Locate the cell with the specified text and output its [x, y] center coordinate. 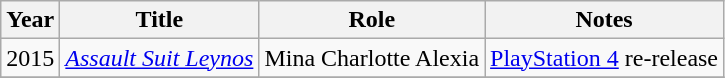
Notes [604, 20]
Mina Charlotte Alexia [372, 58]
PlayStation 4 re-release [604, 58]
2015 [30, 58]
Title [160, 20]
Assault Suit Leynos [160, 58]
Year [30, 20]
Role [372, 20]
